From the cell containing the given text, extract its center point as (X, Y) coordinate. 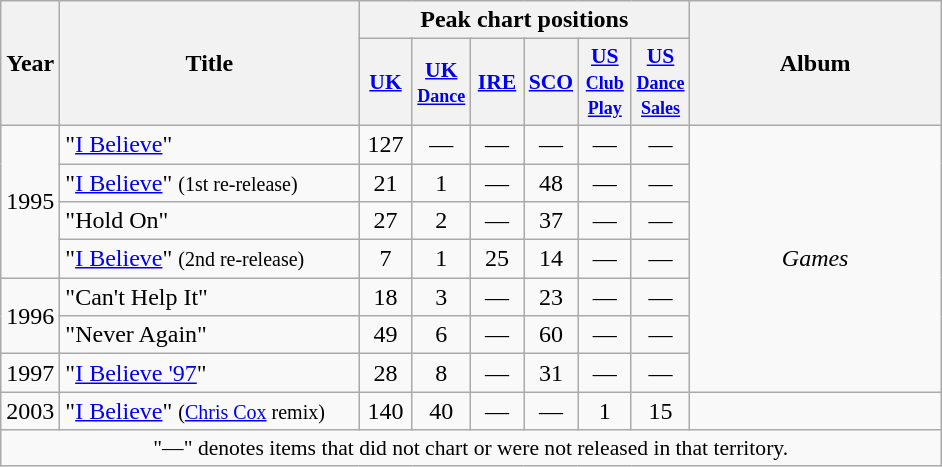
USClubPlay (604, 82)
"—" denotes items that did not chart or were not released in that territory. (471, 448)
2003 (30, 411)
1996 (30, 316)
USDanceSales (660, 82)
8 (441, 373)
Peak chart positions (524, 20)
21 (386, 183)
18 (386, 297)
"I Believe" (2nd re-release) (210, 259)
27 (386, 221)
"I Believe '97" (210, 373)
23 (552, 297)
Year (30, 64)
14 (552, 259)
IRE (496, 82)
"Hold On" (210, 221)
"I Believe" (Chris Cox remix) (210, 411)
Title (210, 64)
6 (441, 335)
2 (441, 221)
7 (386, 259)
37 (552, 221)
140 (386, 411)
1995 (30, 201)
31 (552, 373)
15 (660, 411)
UK (386, 82)
60 (552, 335)
Album (816, 64)
40 (441, 411)
UKDance (441, 82)
"Can't Help It" (210, 297)
Games (816, 258)
48 (552, 183)
"I Believe" (1st re-release) (210, 183)
25 (496, 259)
3 (441, 297)
127 (386, 144)
"Never Again" (210, 335)
49 (386, 335)
"I Believe" (210, 144)
SCO (552, 82)
28 (386, 373)
1997 (30, 373)
